Capture the cell that displays the provided text and extract its [x, y] central coordinate. 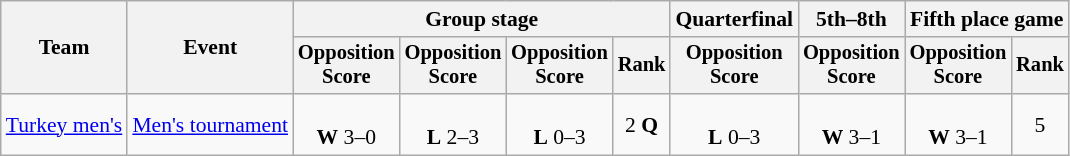
Event [210, 48]
Men's tournament [210, 124]
Team [64, 48]
2 Q [642, 124]
Group stage [482, 19]
Quarterfinal [734, 19]
W 3–0 [346, 124]
5th–8th [852, 19]
Turkey men's [64, 124]
5 [1040, 124]
L 2–3 [454, 124]
Fifth place game [987, 19]
